Scan for the cell matching the given text and deliver its (X, Y) coordinate at center. 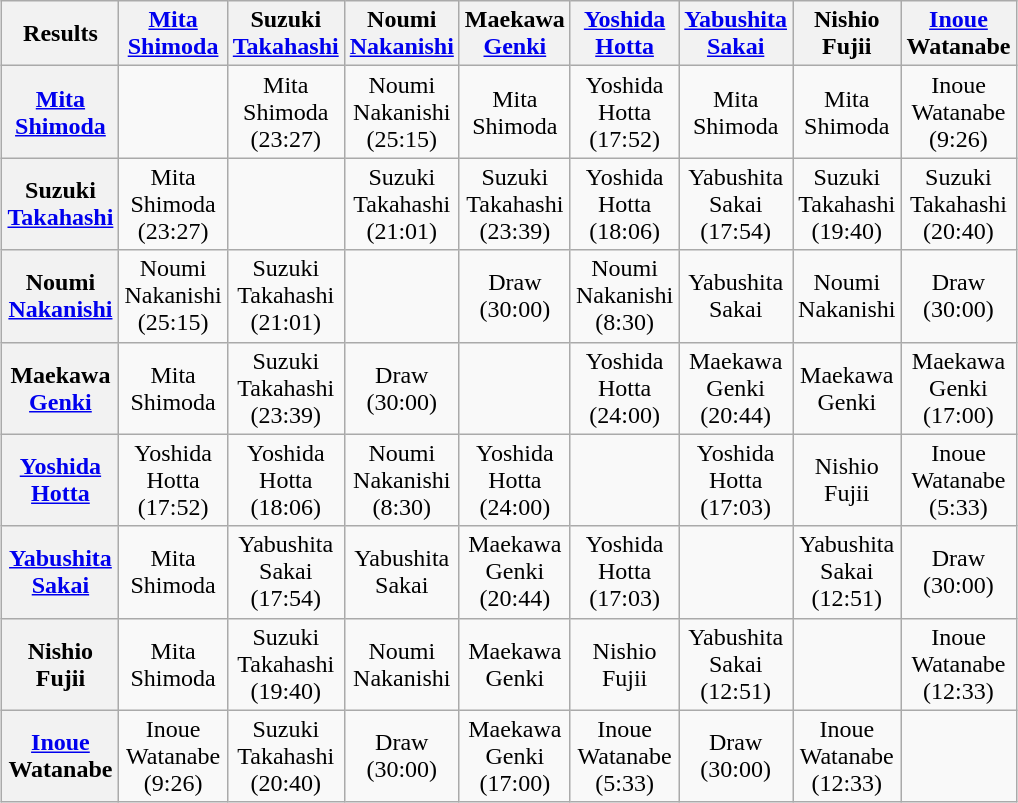
Results (60, 34)
